Determine the (X, Y) coordinate at the center of the cell enclosing the given text.  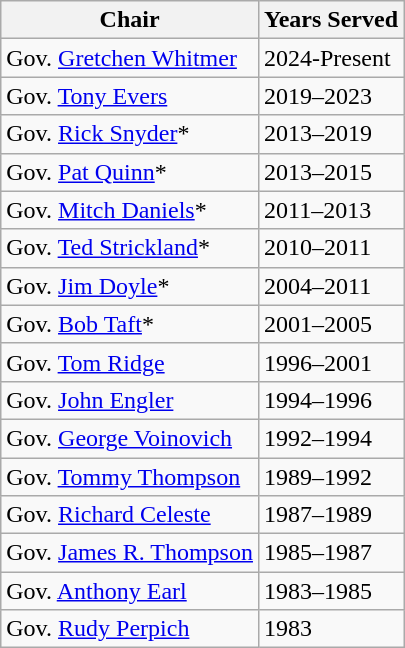
1983–1985 (330, 591)
Gov. Tom Ridge (130, 362)
2010–2011 (330, 248)
2013–2015 (330, 172)
Gov. Pat Quinn* (130, 172)
1985–1987 (330, 553)
Gov. George Voinovich (130, 438)
1994–1996 (330, 400)
2024-Present (330, 58)
2011–2013 (330, 210)
2004–2011 (330, 286)
Gov. Mitch Daniels* (130, 210)
Gov. Rudy Perpich (130, 629)
1989–1992 (330, 477)
Gov. Tony Evers (130, 96)
1983 (330, 629)
1992–1994 (330, 438)
Gov. Anthony Earl (130, 591)
Gov. Richard Celeste (130, 515)
Gov. James R. Thompson (130, 553)
Gov. Tommy Thompson (130, 477)
2001–2005 (330, 324)
Chair (130, 20)
1996–2001 (330, 362)
Gov. John Engler (130, 400)
Gov. Ted Strickland* (130, 248)
1987–1989 (330, 515)
2013–2019 (330, 134)
Gov. Rick Snyder* (130, 134)
Gov. Jim Doyle* (130, 286)
2019–2023 (330, 96)
Years Served (330, 20)
Gov. Bob Taft* (130, 324)
Gov. Gretchen Whitmer (130, 58)
